Scan for the cell matching the given text and deliver its [x, y] coordinate at center. 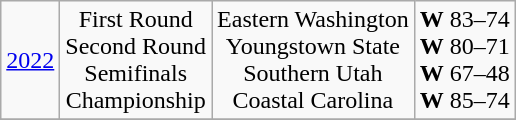
Eastern WashingtonYoungstown StateSouthern UtahCoastal Carolina [314, 60]
2022 [30, 60]
First RoundSecond RoundSemifinalsChampionship [136, 60]
W 83–74W 80–71W 67–48W 85–74 [464, 60]
